Return (X, Y) of the center of cell containing provided text 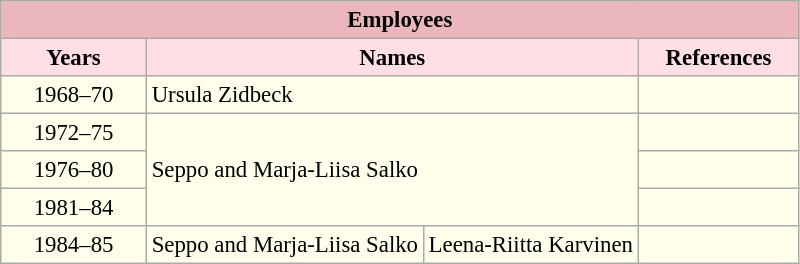
1984–85 (74, 245)
Years (74, 58)
Ursula Zidbeck (392, 95)
Employees (400, 20)
1981–84 (74, 208)
References (718, 58)
Leena-Riitta Karvinen (530, 245)
Names (392, 58)
1972–75 (74, 133)
1976–80 (74, 170)
1968–70 (74, 95)
